Determine the [X, Y] coordinate at the center of the cell enclosing the given text.  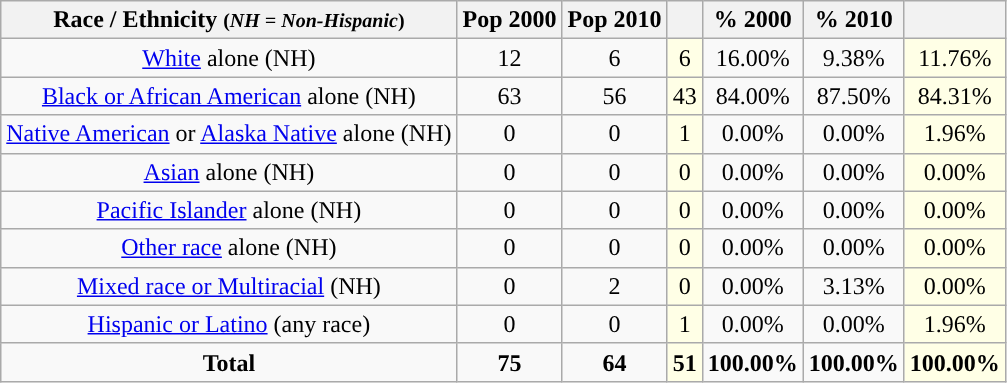
Mixed race or Multiracial (NH) [229, 286]
16.00% [752, 58]
87.50% [854, 96]
Pop 2000 [510, 20]
Pacific Islander alone (NH) [229, 210]
84.00% [752, 96]
Race / Ethnicity (NH = Non-Hispanic) [229, 20]
3.13% [854, 286]
43 [684, 96]
56 [614, 96]
Other race alone (NH) [229, 248]
9.38% [854, 58]
84.31% [954, 96]
Native American or Alaska Native alone (NH) [229, 134]
Asian alone (NH) [229, 172]
% 2010 [854, 20]
75 [510, 362]
White alone (NH) [229, 58]
Black or African American alone (NH) [229, 96]
% 2000 [752, 20]
Hispanic or Latino (any race) [229, 324]
2 [614, 286]
11.76% [954, 58]
63 [510, 96]
12 [510, 58]
64 [614, 362]
Total [229, 362]
Pop 2010 [614, 20]
51 [684, 362]
